Identify which cell holds the provided text, then report its [x, y] central coordinate. 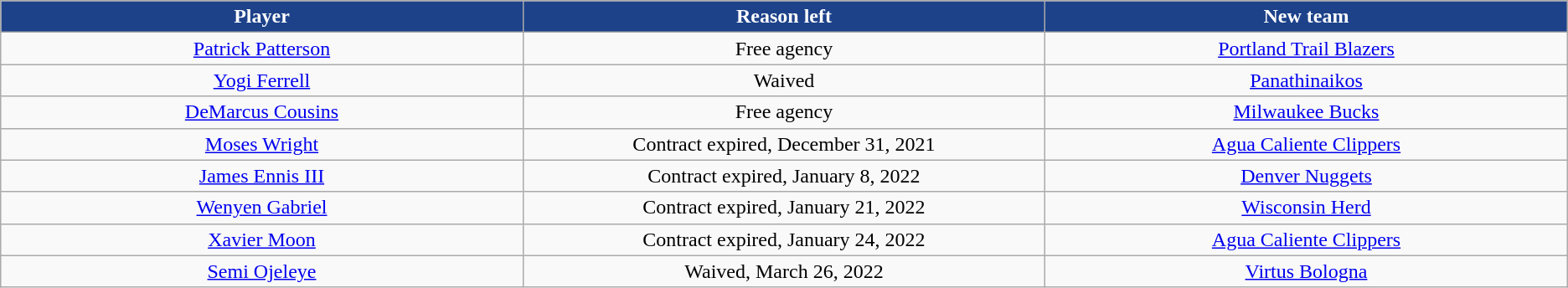
Yogi Ferrell [261, 80]
Contract expired, January 8, 2022 [784, 176]
Waived, March 26, 2022 [784, 271]
Wenyen Gabriel [261, 208]
New team [1307, 17]
DeMarcus Cousins [261, 112]
Contract expired, December 31, 2021 [784, 144]
Contract expired, January 24, 2022 [784, 239]
Milwaukee Bucks [1307, 112]
Denver Nuggets [1307, 176]
James Ennis III [261, 176]
Waived [784, 80]
Semi Ojeleye [261, 271]
Panathinaikos [1307, 80]
Portland Trail Blazers [1307, 49]
Patrick Patterson [261, 49]
Wisconsin Herd [1307, 208]
Moses Wright [261, 144]
Contract expired, January 21, 2022 [784, 208]
Reason left [784, 17]
Xavier Moon [261, 239]
Virtus Bologna [1307, 271]
Player [261, 17]
